Extract the [X, Y] coordinate from the center of the cell holding the provided text.  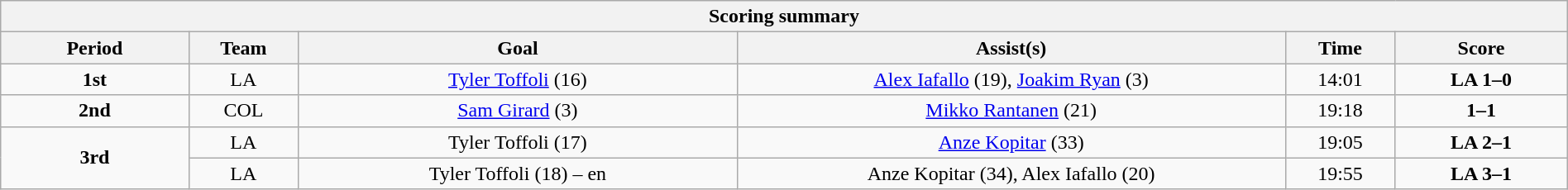
1–1 [1481, 111]
LA 3–1 [1481, 173]
COL [243, 111]
Tyler Toffoli (17) [518, 142]
Mikko Rantanen (21) [1011, 111]
3rd [94, 158]
Team [243, 48]
19:55 [1340, 173]
Tyler Toffoli (16) [518, 79]
Goal [518, 48]
Anze Kopitar (34), Alex Iafallo (20) [1011, 173]
2nd [94, 111]
Scoring summary [784, 17]
19:18 [1340, 111]
1st [94, 79]
Time [1340, 48]
Sam Girard (3) [518, 111]
Anze Kopitar (33) [1011, 142]
Score [1481, 48]
Alex Iafallo (19), Joakim Ryan (3) [1011, 79]
Tyler Toffoli (18) – en [518, 173]
Period [94, 48]
Assist(s) [1011, 48]
19:05 [1340, 142]
LA 1–0 [1481, 79]
LA 2–1 [1481, 142]
14:01 [1340, 79]
